Determine the (x, y) coordinate at the center of the cell enclosing the given text.  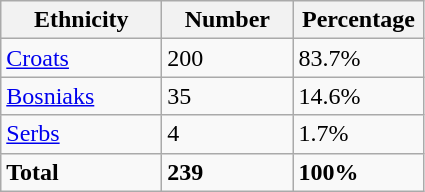
14.6% (358, 96)
200 (228, 58)
100% (358, 172)
83.7% (358, 58)
Croats (82, 58)
Total (82, 172)
Number (228, 20)
Percentage (358, 20)
Ethnicity (82, 20)
239 (228, 172)
1.7% (358, 134)
35 (228, 96)
Bosniaks (82, 96)
4 (228, 134)
Serbs (82, 134)
